Pinpoint the cell where the given text exists, returning its (x, y) midpoint coordinate. 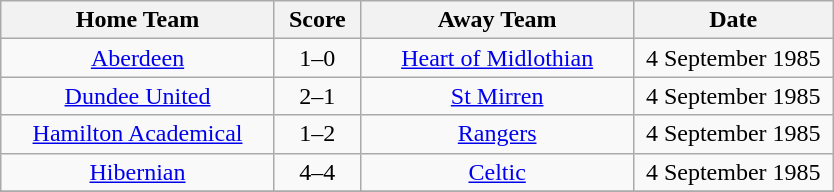
Celtic (497, 172)
Away Team (497, 20)
4–4 (317, 172)
Dundee United (138, 96)
Heart of Midlothian (497, 58)
1–2 (317, 134)
Home Team (138, 20)
Hibernian (138, 172)
Date (734, 20)
St Mirren (497, 96)
Hamilton Academical (138, 134)
Aberdeen (138, 58)
Rangers (497, 134)
Score (317, 20)
2–1 (317, 96)
1–0 (317, 58)
